Output the (x, y) coordinate of the center of the cell containing the given text.  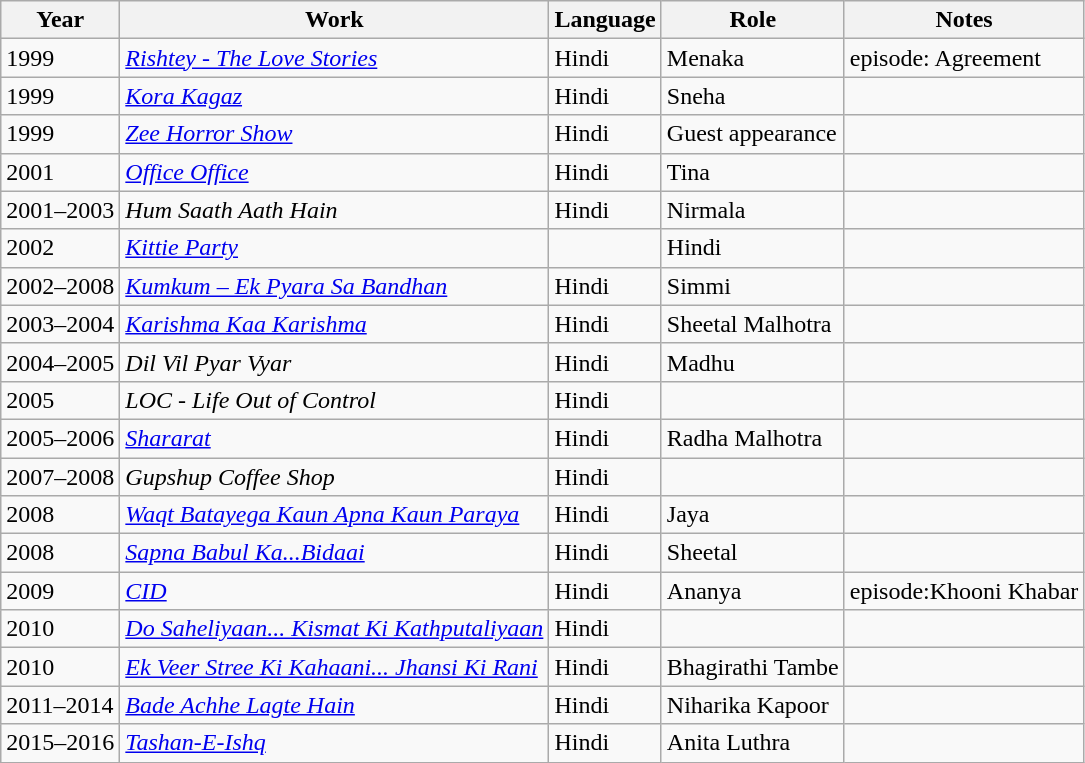
2004–2005 (60, 362)
Role (752, 20)
Do Saheliyaan... Kismat Ki Kathputaliyaan (334, 629)
Ananya (752, 591)
Jaya (752, 515)
Sneha (752, 96)
2001 (60, 172)
2007–2008 (60, 477)
Sheetal (752, 553)
Anita Luthra (752, 743)
2002–2008 (60, 286)
Bhagirathi Tambe (752, 667)
Shararat (334, 438)
Ek Veer Stree Ki Kahaani... Jhansi Ki Rani (334, 667)
Hum Saath Aath Hain (334, 210)
Sheetal Malhotra (752, 324)
Language (605, 20)
Notes (964, 20)
CID (334, 591)
Bade Achhe Lagte Hain (334, 705)
2011–2014 (60, 705)
Gupshup Coffee Shop (334, 477)
2009 (60, 591)
Office Office (334, 172)
Rishtey - The Love Stories (334, 58)
2015–2016 (60, 743)
Radha Malhotra (752, 438)
Year (60, 20)
episode: Agreement (964, 58)
2003–2004 (60, 324)
Tina (752, 172)
Sapna Babul Ka...Bidaai (334, 553)
2002 (60, 248)
Kittie Party (334, 248)
Kora Kagaz (334, 96)
Nirmala (752, 210)
Dil Vil Pyar Vyar (334, 362)
Niharika Kapoor (752, 705)
Karishma Kaa Karishma (334, 324)
episode:Khooni Khabar (964, 591)
Guest appearance (752, 134)
Tashan-E-Ishq (334, 743)
LOC - Life Out of Control (334, 400)
Waqt Batayega Kaun Apna Kaun Paraya (334, 515)
2001–2003 (60, 210)
2005 (60, 400)
Menaka (752, 58)
Work (334, 20)
Simmi (752, 286)
Madhu (752, 362)
Kumkum – Ek Pyara Sa Bandhan (334, 286)
Zee Horror Show (334, 134)
2005–2006 (60, 438)
